Return [x, y] of the center of cell containing provided text 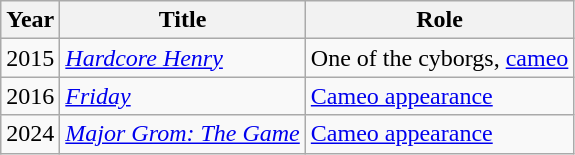
Year [30, 20]
Hardcore Henry [182, 58]
Friday [182, 96]
2016 [30, 96]
Major Grom: The Game [182, 134]
Role [440, 20]
Title [182, 20]
One of the cyborgs, cameo [440, 58]
2015 [30, 58]
2024 [30, 134]
